Output the (x, y) coordinate of the center of the cell containing the given text.  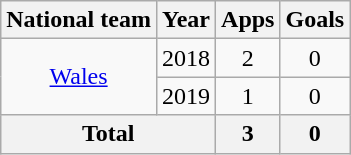
Year (186, 20)
3 (248, 134)
Total (108, 134)
1 (248, 96)
2019 (186, 96)
Goals (315, 20)
Wales (79, 77)
National team (79, 20)
2 (248, 58)
Apps (248, 20)
2018 (186, 58)
